Scan for the cell matching the given text and deliver its (x, y) coordinate at center. 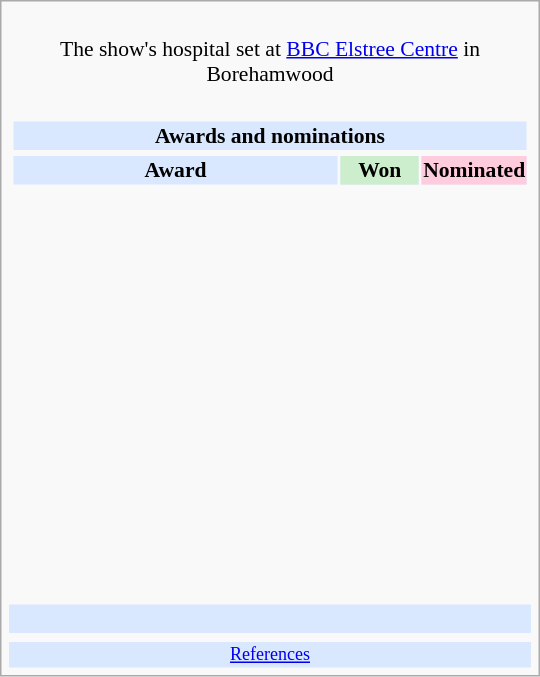
Awards and nominations Award Won Nominated (270, 346)
Won (380, 170)
References (270, 655)
The show's hospital set at BBC Elstree Centre in Borehamwood (270, 49)
Award (175, 170)
Awards and nominations (270, 135)
Nominated (474, 170)
